Locate the cell with the specified text and output its (x, y) center coordinate. 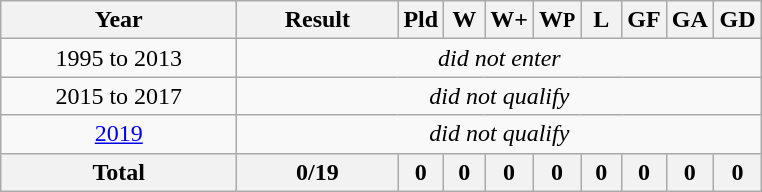
2019 (119, 134)
did not enter (500, 58)
Result (318, 20)
Total (119, 172)
W+ (510, 20)
GA (690, 20)
W (464, 20)
1995 to 2013 (119, 58)
L (602, 20)
Year (119, 20)
0/19 (318, 172)
Pld (421, 20)
GF (644, 20)
WP (556, 20)
GD (738, 20)
2015 to 2017 (119, 96)
